Extract the [x, y] coordinate from the center of the cell holding the provided text.  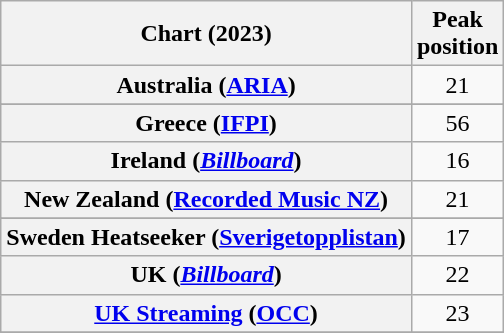
Peakposition [457, 34]
Australia (ARIA) [206, 85]
Sweden Heatseeker (Sverigetopplistan) [206, 237]
Chart (2023) [206, 34]
Ireland (Billboard) [206, 161]
New Zealand (Recorded Music NZ) [206, 199]
17 [457, 237]
56 [457, 123]
Greece (IFPI) [206, 123]
16 [457, 161]
UK Streaming (OCC) [206, 313]
22 [457, 275]
UK (Billboard) [206, 275]
23 [457, 313]
